Detect which cell encompasses the target text, then output its [X, Y] center coordinate. 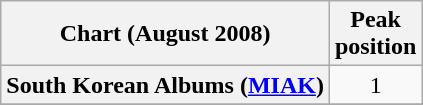
South Korean Albums (MIAK) [166, 85]
1 [375, 85]
Chart (August 2008) [166, 34]
Peakposition [375, 34]
